Return the [x, y] coordinate for the center point of the cell that contains the specified text.  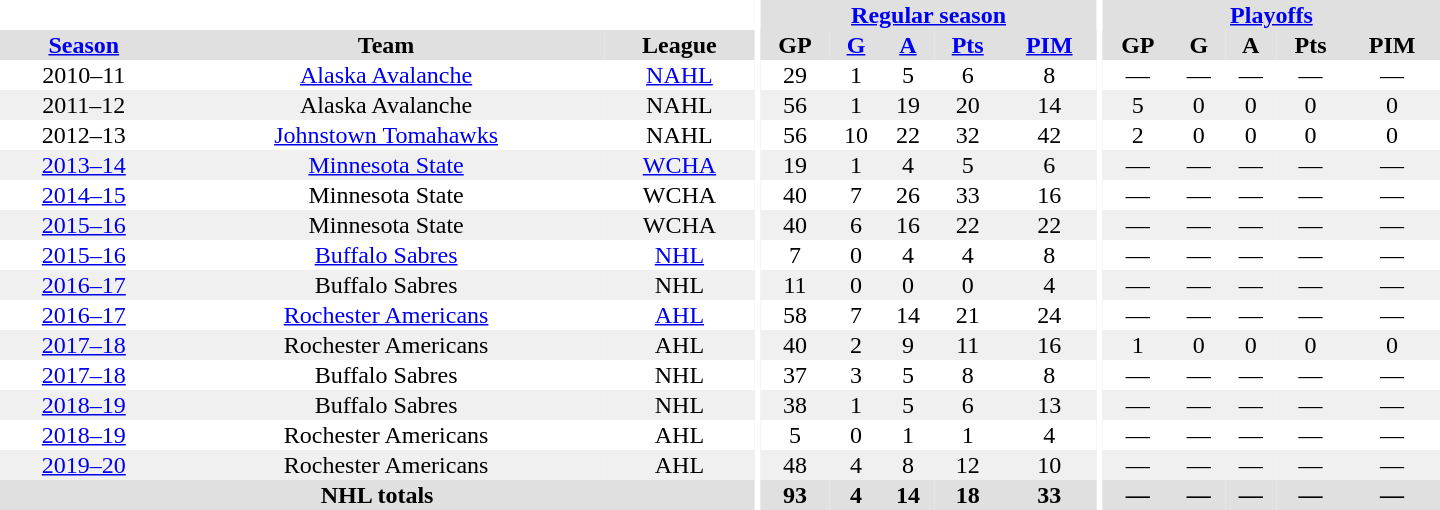
12 [968, 465]
37 [795, 375]
24 [1049, 315]
21 [968, 315]
29 [795, 75]
93 [795, 495]
2012–13 [84, 135]
42 [1049, 135]
32 [968, 135]
48 [795, 465]
2014–15 [84, 195]
13 [1049, 405]
Regular season [928, 15]
Team [386, 45]
Playoffs [1272, 15]
2013–14 [84, 165]
18 [968, 495]
2010–11 [84, 75]
20 [968, 105]
2019–20 [84, 465]
9 [908, 345]
38 [795, 405]
3 [856, 375]
2011–12 [84, 105]
League [680, 45]
Johnstown Tomahawks [386, 135]
26 [908, 195]
58 [795, 315]
NHL totals [377, 495]
Season [84, 45]
